Provide the (x, y) coordinate of the cell's center where the given text is located.  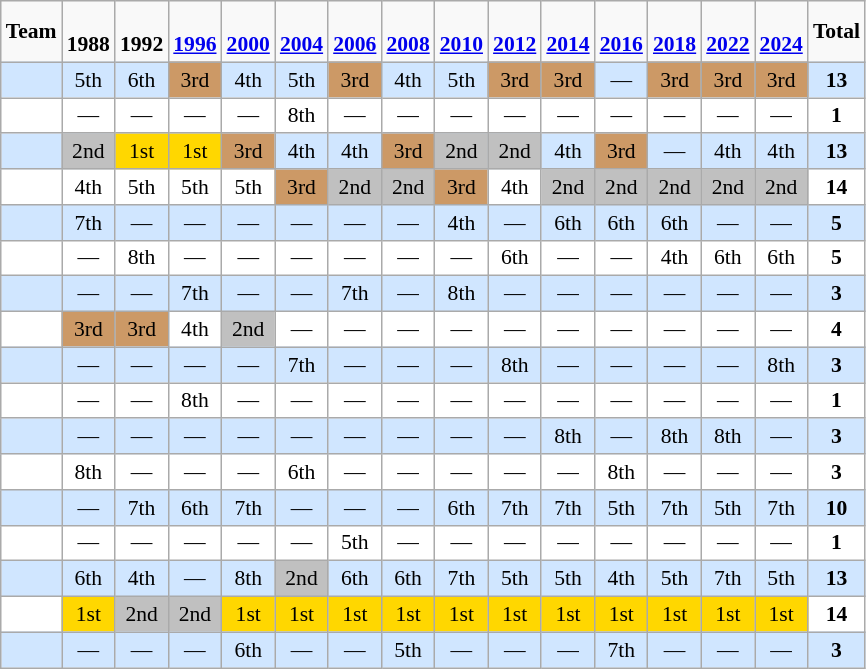
2014 (568, 32)
1996 (194, 32)
2000 (248, 32)
Team (32, 32)
1988 (88, 32)
10 (836, 508)
1992 (142, 32)
2018 (674, 32)
4 (836, 330)
2012 (514, 32)
2010 (462, 32)
2004 (302, 32)
2016 (622, 32)
Total (836, 32)
2006 (354, 32)
2022 (728, 32)
2024 (782, 32)
2008 (408, 32)
